Search for the cell housing the specified text and yield its [X, Y] center coordinate. 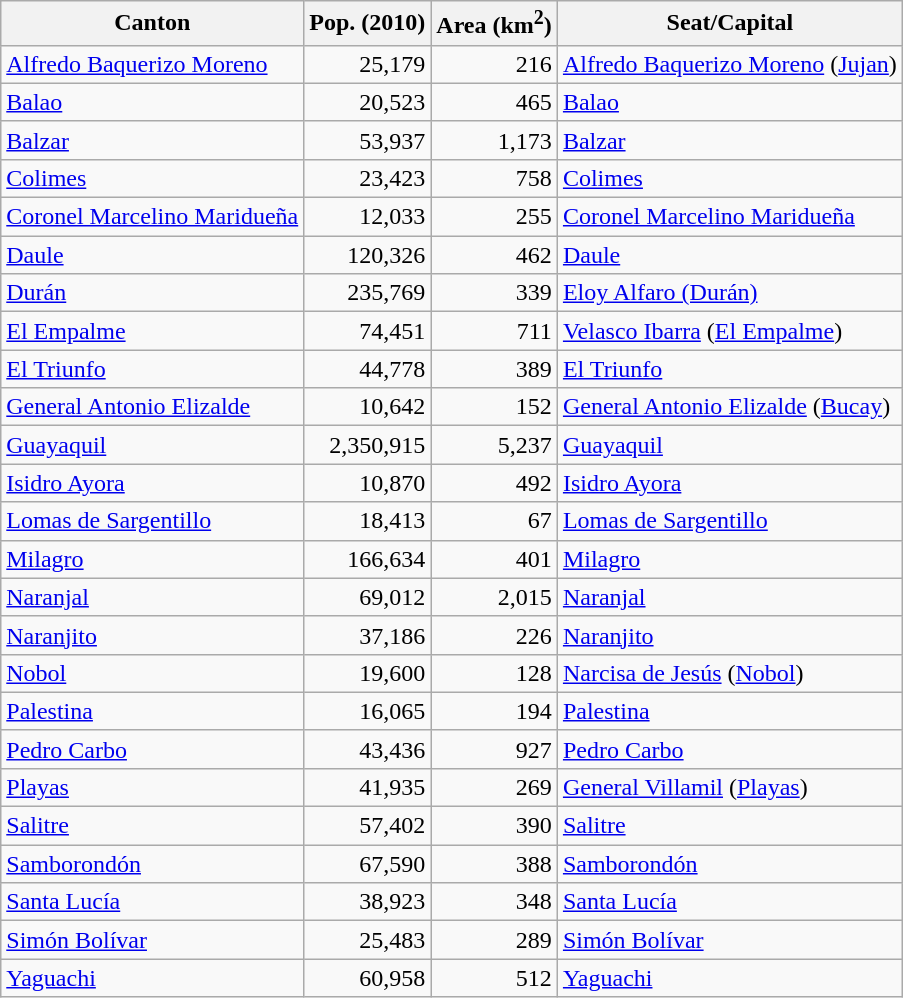
758 [494, 178]
El Empalme [152, 331]
Eloy Alfaro (Durán) [730, 293]
235,769 [368, 293]
216 [494, 64]
60,958 [368, 978]
1,173 [494, 140]
255 [494, 217]
2,350,915 [368, 445]
Durán [152, 293]
2,015 [494, 597]
152 [494, 407]
Narcisa de Jesús (Nobol) [730, 673]
Area (km2) [494, 24]
57,402 [368, 826]
20,523 [368, 102]
67,590 [368, 864]
General Antonio Elizalde [152, 407]
927 [494, 749]
388 [494, 864]
18,413 [368, 521]
166,634 [368, 559]
Pop. (2010) [368, 24]
General Antonio Elizalde (Bucay) [730, 407]
74,451 [368, 331]
38,923 [368, 902]
23,423 [368, 178]
492 [494, 483]
37,186 [368, 635]
53,937 [368, 140]
25,179 [368, 64]
Playas [152, 787]
10,642 [368, 407]
465 [494, 102]
General Villamil (Playas) [730, 787]
348 [494, 902]
269 [494, 787]
Alfredo Baquerizo Moreno (Jujan) [730, 64]
462 [494, 255]
401 [494, 559]
194 [494, 711]
339 [494, 293]
226 [494, 635]
390 [494, 826]
Alfredo Baquerizo Moreno [152, 64]
25,483 [368, 940]
12,033 [368, 217]
512 [494, 978]
16,065 [368, 711]
128 [494, 673]
711 [494, 331]
44,778 [368, 369]
19,600 [368, 673]
67 [494, 521]
389 [494, 369]
289 [494, 940]
43,436 [368, 749]
10,870 [368, 483]
Seat/Capital [730, 24]
Canton [152, 24]
Nobol [152, 673]
41,935 [368, 787]
5,237 [494, 445]
Velasco Ibarra (El Empalme) [730, 331]
69,012 [368, 597]
120,326 [368, 255]
